Search for the cell housing the specified text and yield its (x, y) center coordinate. 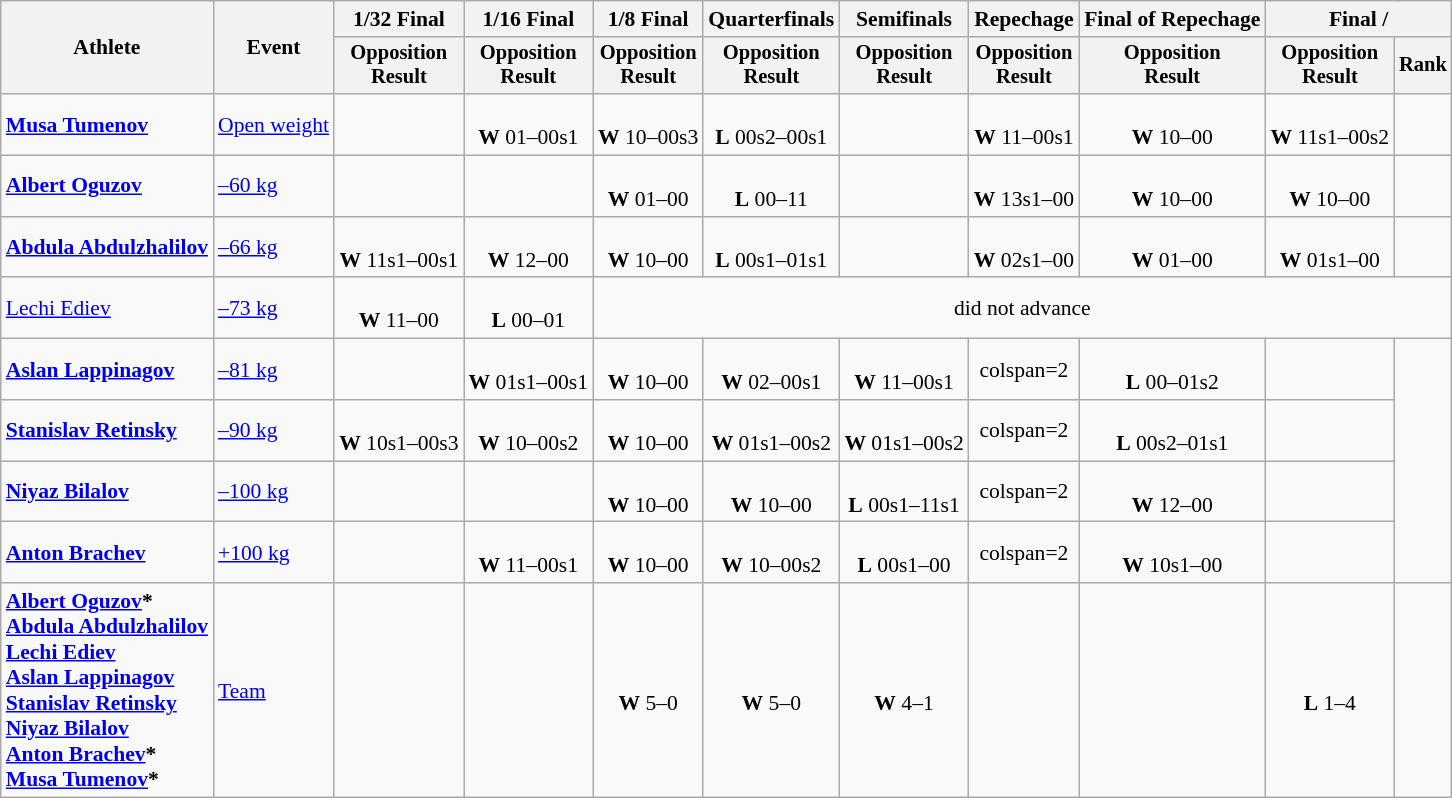
Niyaz Bilalov (107, 492)
Team (274, 690)
–60 kg (274, 186)
Final of Repechage (1172, 19)
Abdula Abdulzhalilov (107, 248)
Open weight (274, 124)
Aslan Lappinagov (107, 370)
L 00s2–01s1 (1172, 430)
W 11–00 (398, 308)
–90 kg (274, 430)
W 10s1–00 (1172, 552)
W 01s1–00 (1330, 248)
W 10s1–00s3 (398, 430)
did not advance (1022, 308)
W 02–00s1 (771, 370)
W 4–1 (904, 690)
L 00–01s2 (1172, 370)
Albert Oguzov*Abdula AbdulzhalilovLechi EdievAslan LappinagovStanislav RetinskyNiyaz BilalovAnton Brachev*Musa Tumenov* (107, 690)
Repechage (1024, 19)
–66 kg (274, 248)
W 01–00s1 (528, 124)
Lechi Ediev (107, 308)
W 10–00s3 (648, 124)
1/16 Final (528, 19)
Rank (1423, 66)
Quarterfinals (771, 19)
Athlete (107, 48)
Event (274, 48)
L 00s1–01s1 (771, 248)
–73 kg (274, 308)
Anton Brachev (107, 552)
L 00s1–00 (904, 552)
Final / (1358, 19)
W 02s1–00 (1024, 248)
L 00–01 (528, 308)
W 11s1–00s1 (398, 248)
Musa Tumenov (107, 124)
L 00s2–00s1 (771, 124)
–100 kg (274, 492)
+100 kg (274, 552)
1/8 Final (648, 19)
L 00s1–11s1 (904, 492)
W 11s1–00s2 (1330, 124)
L 00–11 (771, 186)
Stanislav Retinsky (107, 430)
1/32 Final (398, 19)
–81 kg (274, 370)
W 13s1–00 (1024, 186)
Semifinals (904, 19)
W 01s1–00s1 (528, 370)
Albert Oguzov (107, 186)
L 1–4 (1330, 690)
